Pinpoint the cell where the given text exists, returning its [x, y] midpoint coordinate. 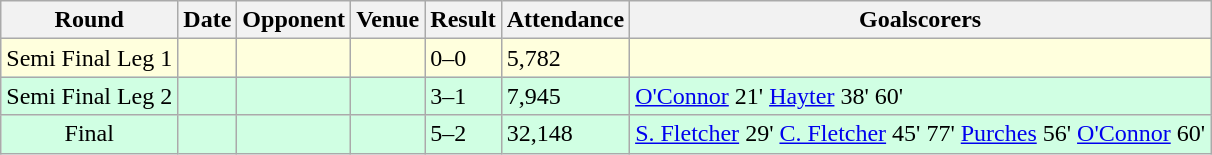
Opponent [294, 20]
Semi Final Leg 2 [90, 96]
Semi Final Leg 1 [90, 58]
S. Fletcher 29' C. Fletcher 45' 77' Purches 56' O'Connor 60' [920, 134]
3–1 [463, 96]
Venue [388, 20]
Final [90, 134]
Result [463, 20]
5,782 [565, 58]
Goalscorers [920, 20]
32,148 [565, 134]
0–0 [463, 58]
O'Connor 21' Hayter 38' 60' [920, 96]
Round [90, 20]
Date [208, 20]
7,945 [565, 96]
Attendance [565, 20]
5–2 [463, 134]
